Identify which cell holds the provided text, then report its [x, y] central coordinate. 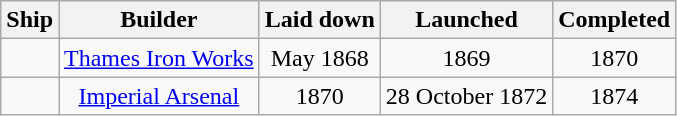
May 1868 [320, 58]
1869 [466, 58]
Builder [160, 20]
28 October 1872 [466, 96]
Thames Iron Works [160, 58]
1874 [614, 96]
Ship [30, 20]
Launched [466, 20]
Imperial Arsenal [160, 96]
Completed [614, 20]
Laid down [320, 20]
